Output the (x, y) coordinate of the center of the cell containing the given text.  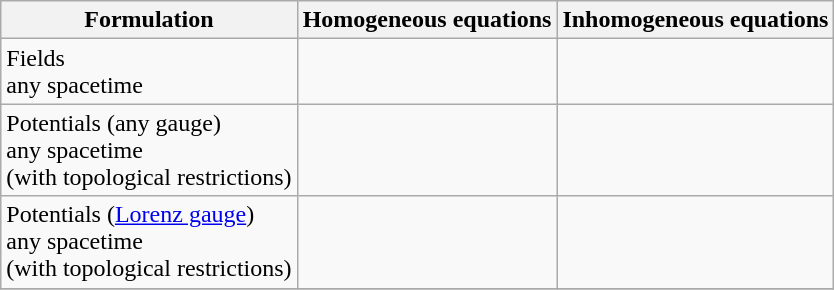
Inhomogeneous equations (696, 20)
Fields any spacetime (149, 72)
Potentials (Lorenz gauge) any spacetime (with topological restrictions) (149, 242)
Formulation (149, 20)
Potentials (any gauge) any spacetime (with topological restrictions) (149, 150)
Homogeneous equations (427, 20)
